Find where the given text appears and provide that cell's center as [x, y] coordinate. 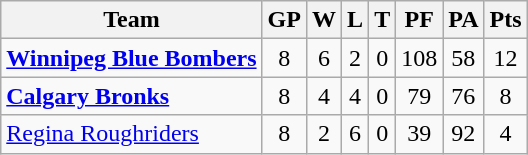
Calgary Bronks [132, 96]
Winnipeg Blue Bombers [132, 58]
76 [464, 96]
PF [420, 20]
39 [420, 134]
L [356, 20]
PA [464, 20]
108 [420, 58]
W [324, 20]
Team [132, 20]
Pts [506, 20]
T [382, 20]
12 [506, 58]
92 [464, 134]
GP [284, 20]
79 [420, 96]
58 [464, 58]
Regina Roughriders [132, 134]
